Extract the [X, Y] coordinate from the center of the cell holding the provided text.  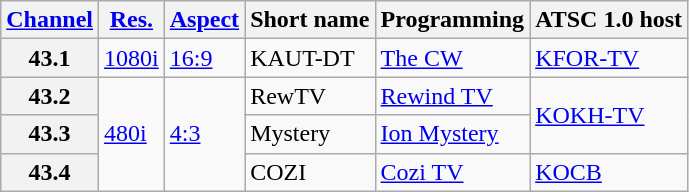
RewTV [310, 96]
Aspect [204, 20]
480i [132, 134]
4:3 [204, 134]
Short name [310, 20]
Cozi TV [452, 172]
Ion Mystery [452, 134]
COZI [310, 172]
43.1 [50, 58]
KOCB [609, 172]
ATSC 1.0 host [609, 20]
Rewind TV [452, 96]
The CW [452, 58]
KOKH-TV [609, 115]
1080i [132, 58]
43.2 [50, 96]
Programming [452, 20]
Res. [132, 20]
43.4 [50, 172]
16:9 [204, 58]
KAUT-DT [310, 58]
43.3 [50, 134]
KFOR-TV [609, 58]
Mystery [310, 134]
Channel [50, 20]
